Identify which cell holds the provided text, then report its (X, Y) central coordinate. 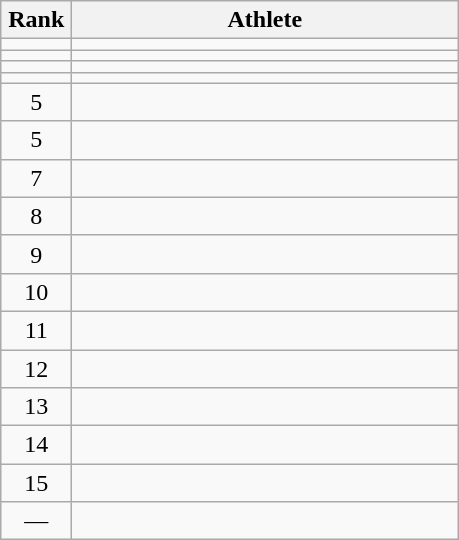
14 (36, 445)
Rank (36, 20)
12 (36, 369)
8 (36, 216)
10 (36, 292)
13 (36, 407)
— (36, 521)
7 (36, 178)
15 (36, 483)
11 (36, 330)
9 (36, 254)
Athlete (265, 20)
